Scan for the cell matching the given text and deliver its (X, Y) coordinate at center. 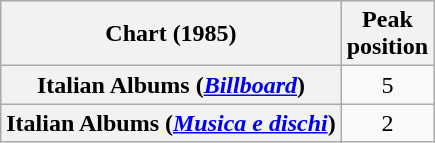
Peakposition (387, 34)
Italian Albums (Musica e dischi) (171, 123)
5 (387, 85)
2 (387, 123)
Chart (1985) (171, 34)
Italian Albums (Billboard) (171, 85)
